Capture the cell that displays the provided text and extract its (X, Y) central coordinate. 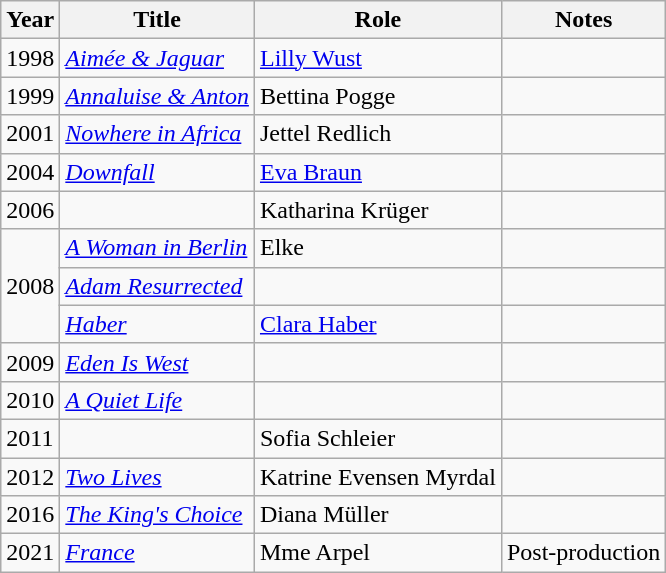
Adam Resurrected (158, 286)
Mme Arpel (378, 553)
Katharina Krüger (378, 210)
The King's Choice (158, 515)
Clara Haber (378, 324)
2011 (30, 438)
Title (158, 20)
France (158, 553)
Elke (378, 248)
2008 (30, 286)
Jettel Redlich (378, 134)
Haber (158, 324)
A Woman in Berlin (158, 248)
Aimée & Jaguar (158, 58)
Post-production (583, 553)
2006 (30, 210)
Eden Is West (158, 362)
Downfall (158, 172)
2004 (30, 172)
Annaluise & Anton (158, 96)
2016 (30, 515)
Role (378, 20)
2010 (30, 400)
Notes (583, 20)
2009 (30, 362)
Nowhere in Africa (158, 134)
2021 (30, 553)
1999 (30, 96)
Eva Braun (378, 172)
Year (30, 20)
2012 (30, 477)
Diana Müller (378, 515)
Sofia Schleier (378, 438)
Katrine Evensen Myrdal (378, 477)
Bettina Pogge (378, 96)
Two Lives (158, 477)
A Quiet Life (158, 400)
Lilly Wust (378, 58)
2001 (30, 134)
1998 (30, 58)
